Identify which cell holds the provided text, then report its [X, Y] central coordinate. 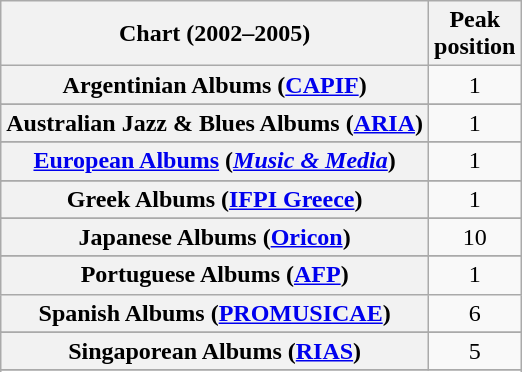
Portuguese Albums (AFP) [215, 275]
5 [475, 351]
Chart (2002–2005) [215, 34]
Peakposition [475, 34]
6 [475, 313]
Spanish Albums (PROMUSICAE) [215, 313]
Australian Jazz & Blues Albums (ARIA) [215, 123]
Argentinian Albums (CAPIF) [215, 85]
Japanese Albums (Oricon) [215, 237]
10 [475, 237]
Greek Albums (IFPI Greece) [215, 199]
European Albums (Music & Media) [215, 161]
Singaporean Albums (RIAS) [215, 351]
